Pinpoint the cell where the given text exists, returning its [x, y] midpoint coordinate. 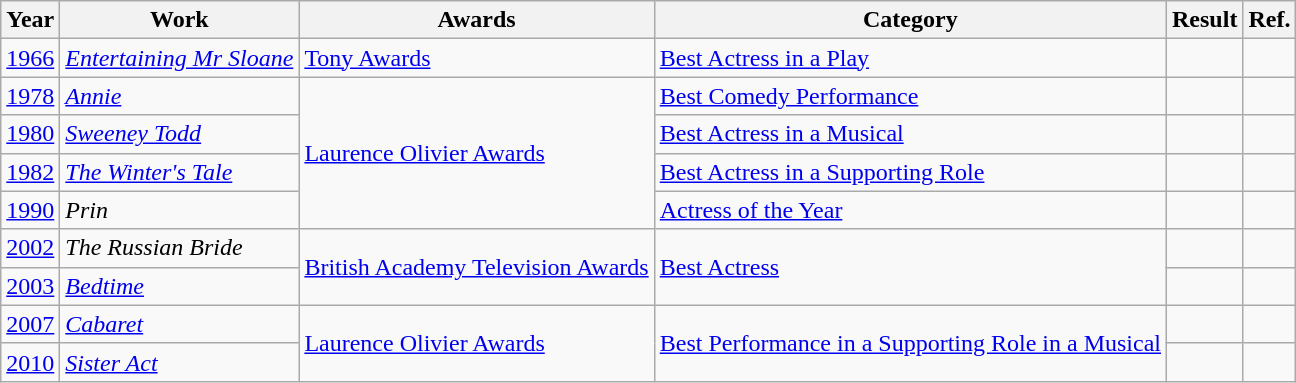
Entertaining Mr Sloane [180, 58]
Cabaret [180, 324]
1990 [30, 210]
Best Performance in a Supporting Role in a Musical [910, 343]
Bedtime [180, 286]
2010 [30, 362]
Awards [476, 20]
1978 [30, 96]
1982 [30, 172]
Best Comedy Performance [910, 96]
1966 [30, 58]
The Russian Bride [180, 248]
Work [180, 20]
2003 [30, 286]
Best Actress in a Musical [910, 134]
Annie [180, 96]
Ref. [1270, 20]
Prin [180, 210]
1980 [30, 134]
Category [910, 20]
Best Actress in a Play [910, 58]
Year [30, 20]
Actress of the Year [910, 210]
Sweeney Todd [180, 134]
2002 [30, 248]
Sister Act [180, 362]
The Winter's Tale [180, 172]
Result [1205, 20]
British Academy Television Awards [476, 267]
Best Actress in a Supporting Role [910, 172]
2007 [30, 324]
Best Actress [910, 267]
Tony Awards [476, 58]
